Pinpoint the cell where the given text exists, returning its [X, Y] midpoint coordinate. 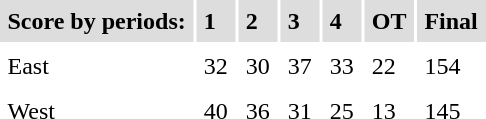
33 [342, 66]
4 [342, 21]
22 [389, 66]
37 [300, 66]
1 [216, 21]
2 [258, 21]
3 [300, 21]
OT [389, 21]
30 [258, 66]
East [96, 66]
32 [216, 66]
Final [451, 21]
Score by periods: [96, 21]
154 [451, 66]
